For the text-containing cell, return its midpoint in (x, y) coordinate format. 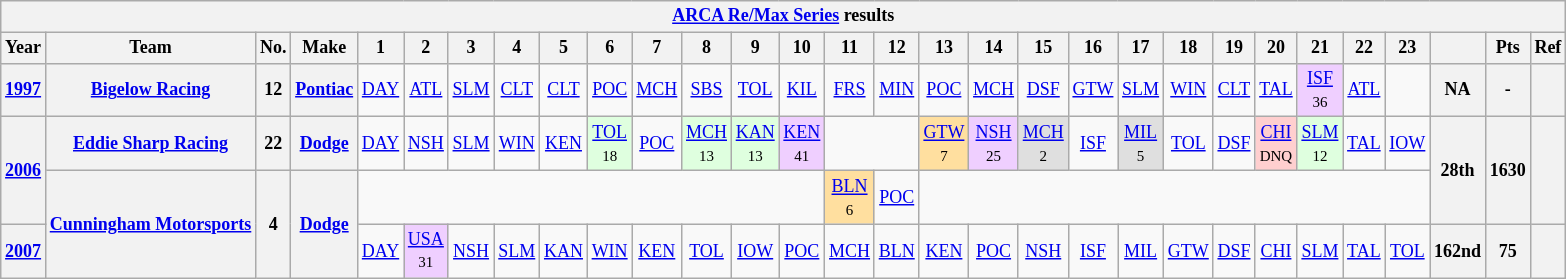
BLN (896, 251)
16 (1093, 48)
11 (850, 48)
SBS (707, 90)
MCH 2 (1043, 144)
19 (1234, 48)
20 (1276, 48)
8 (707, 48)
MIL (1141, 251)
Pts (1508, 48)
ISF 36 (1320, 90)
6 (610, 48)
2007 (24, 251)
15 (1043, 48)
NSH 25 (994, 144)
13 (944, 48)
9 (755, 48)
23 (1408, 48)
KAN (564, 251)
ARCA Re/Max Series results (784, 16)
BLN 6 (850, 197)
KIL (802, 90)
Bigelow Racing (150, 90)
TOL 18 (610, 144)
2006 (24, 170)
1630 (1508, 170)
CHI DNQ (1276, 144)
14 (994, 48)
75 (1508, 251)
MIN (896, 90)
Pontiac (324, 90)
GTW 7 (944, 144)
No. (274, 48)
162nd (1458, 251)
1 (380, 48)
Team (150, 48)
CHI (1276, 251)
5 (564, 48)
KEN 41 (802, 144)
MIL 5 (1141, 144)
Year (24, 48)
- (1508, 90)
Eddie Sharp Racing (150, 144)
Ref (1548, 48)
18 (1188, 48)
7 (657, 48)
USA 31 (426, 251)
MCH 13 (707, 144)
SLM 12 (1320, 144)
Make (324, 48)
21 (1320, 48)
10 (802, 48)
17 (1141, 48)
KAN 13 (755, 144)
1997 (24, 90)
Cunningham Motorsports (150, 224)
NA (1458, 90)
FRS (850, 90)
28th (1458, 170)
2 (426, 48)
3 (471, 48)
